Pinpoint the cell where the given text exists, returning its [X, Y] midpoint coordinate. 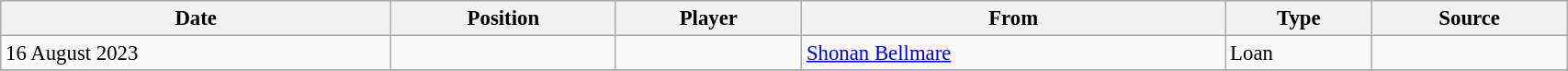
Loan [1299, 53]
Date [197, 18]
Player [709, 18]
16 August 2023 [197, 53]
Shonan Bellmare [1014, 53]
Source [1470, 18]
From [1014, 18]
Position [503, 18]
Type [1299, 18]
